Output the (X, Y) coordinate of the center of the cell containing the given text.  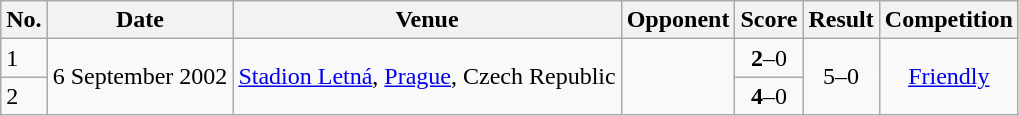
5–0 (841, 77)
Score (769, 20)
6 September 2002 (140, 77)
2–0 (769, 58)
Venue (427, 20)
Result (841, 20)
Friendly (948, 77)
Stadion Letná, Prague, Czech Republic (427, 77)
Competition (948, 20)
Date (140, 20)
4–0 (769, 96)
Opponent (678, 20)
2 (24, 96)
No. (24, 20)
1 (24, 58)
